Find where the given text appears and provide that cell's center as (x, y) coordinate. 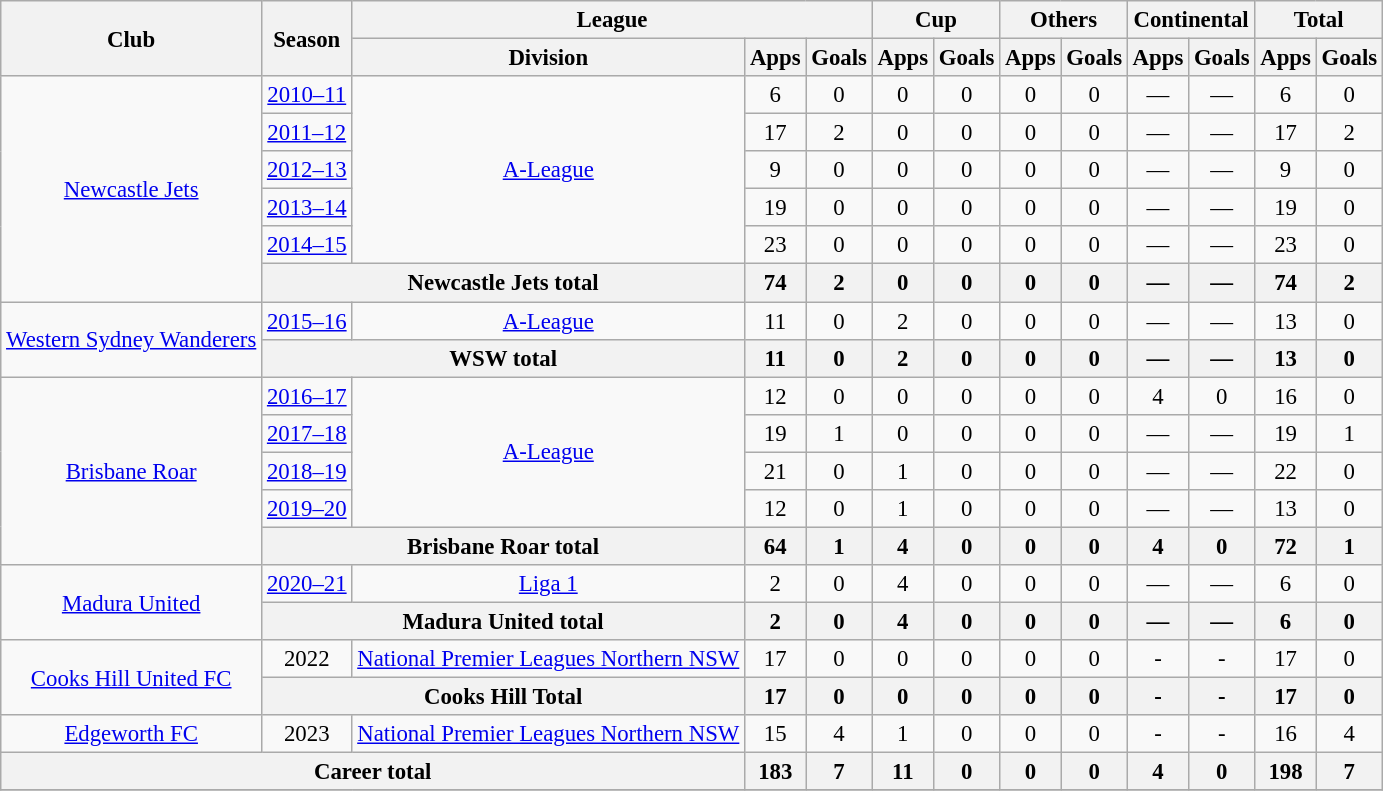
Madura United total (504, 621)
Cooks Hill Total (504, 697)
64 (776, 546)
Brisbane Roar total (504, 546)
2018–19 (307, 471)
2019–20 (307, 509)
Western Sydney Wanderers (132, 340)
22 (1286, 471)
2013–14 (307, 208)
Season (307, 38)
Total (1319, 20)
Newcastle Jets total (504, 283)
Edgeworth FC (132, 734)
Career total (373, 772)
Cup (936, 20)
2012–13 (307, 170)
198 (1286, 772)
Cooks Hill United FC (132, 678)
2014–15 (307, 245)
WSW total (504, 358)
2015–16 (307, 321)
2011–12 (307, 133)
Liga 1 (548, 584)
Others (1064, 20)
21 (776, 471)
2022 (307, 659)
Division (548, 58)
Club (132, 38)
2010–11 (307, 95)
72 (1286, 546)
Newcastle Jets (132, 189)
Continental (1191, 20)
2017–18 (307, 433)
Brisbane Roar (132, 471)
Madura United (132, 602)
2023 (307, 734)
2016–17 (307, 396)
2020–21 (307, 584)
League (612, 20)
15 (776, 734)
183 (776, 772)
